Pinpoint the cell where the given text exists, returning its [X, Y] midpoint coordinate. 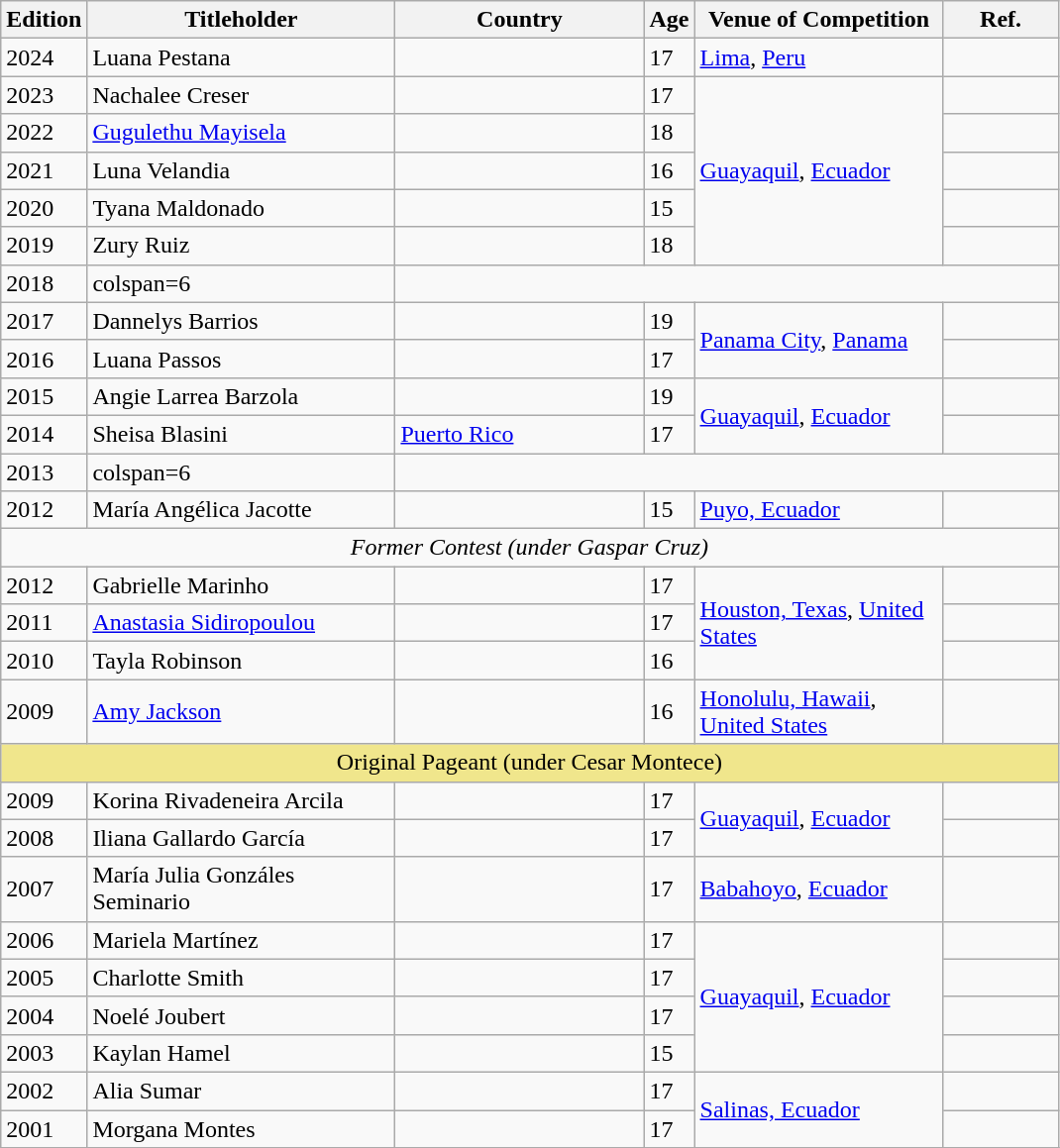
Alia Sumar [242, 1091]
Salinas, Ecuador [818, 1109]
Iliana Gallardo García [242, 838]
Houston, Texas, United States [818, 623]
Korina Rivadeneira Arcila [242, 800]
Country [519, 20]
Babahoyo, Ecuador [818, 889]
Charlotte Smith [242, 978]
María Julia Gonzáles Seminario [242, 889]
2001 [44, 1128]
2008 [44, 838]
Mariela Martínez [242, 940]
2006 [44, 940]
2007 [44, 889]
2024 [44, 57]
Angie Larrea Barzola [242, 396]
Sheisa Blasini [242, 434]
Puyo, Ecuador [818, 510]
2014 [44, 434]
Panama City, Panama [818, 340]
2015 [44, 396]
Gugulethu Mayisela [242, 133]
María Angélica Jacotte [242, 510]
Gabrielle Marinho [242, 585]
Noelé Joubert [242, 1015]
Honolulu, Hawaii, United States [818, 711]
2013 [44, 472]
2021 [44, 170]
Tayla Robinson [242, 661]
Titleholder [242, 20]
2019 [44, 246]
2023 [44, 95]
2002 [44, 1091]
Luana Passos [242, 359]
Ref. [1001, 20]
2016 [44, 359]
2010 [44, 661]
Age [670, 20]
Zury Ruiz [242, 246]
Lima, Peru [818, 57]
2011 [44, 623]
2020 [44, 208]
Puerto Rico [519, 434]
Venue of Competition [818, 20]
2005 [44, 978]
2004 [44, 1015]
2018 [44, 283]
Original Pageant (under Cesar Montece) [529, 763]
Amy Jackson [242, 711]
Edition [44, 20]
2017 [44, 321]
2003 [44, 1053]
Former Contest (under Gaspar Cruz) [529, 548]
Nachalee Creser [242, 95]
Anastasia Sidiropoulou [242, 623]
Dannelys Barrios [242, 321]
Luna Velandia [242, 170]
2022 [44, 133]
Kaylan Hamel [242, 1053]
Morgana Montes [242, 1128]
Luana Pestana [242, 57]
Tyana Maldonado [242, 208]
